Find where the given text appears and provide that cell's center as (x, y) coordinate. 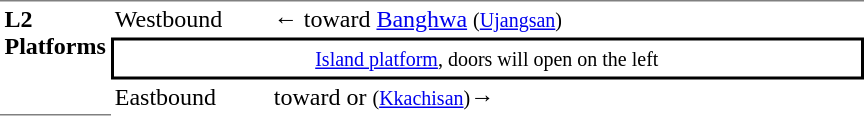
Westbound (190, 19)
L2Platforms (55, 58)
Island platform, doors will open on the left (486, 59)
toward or (Kkachisan)→ (566, 98)
← toward Banghwa (Ujangsan) (566, 19)
Eastbound (190, 98)
